Search for the cell housing the specified text and yield its [x, y] center coordinate. 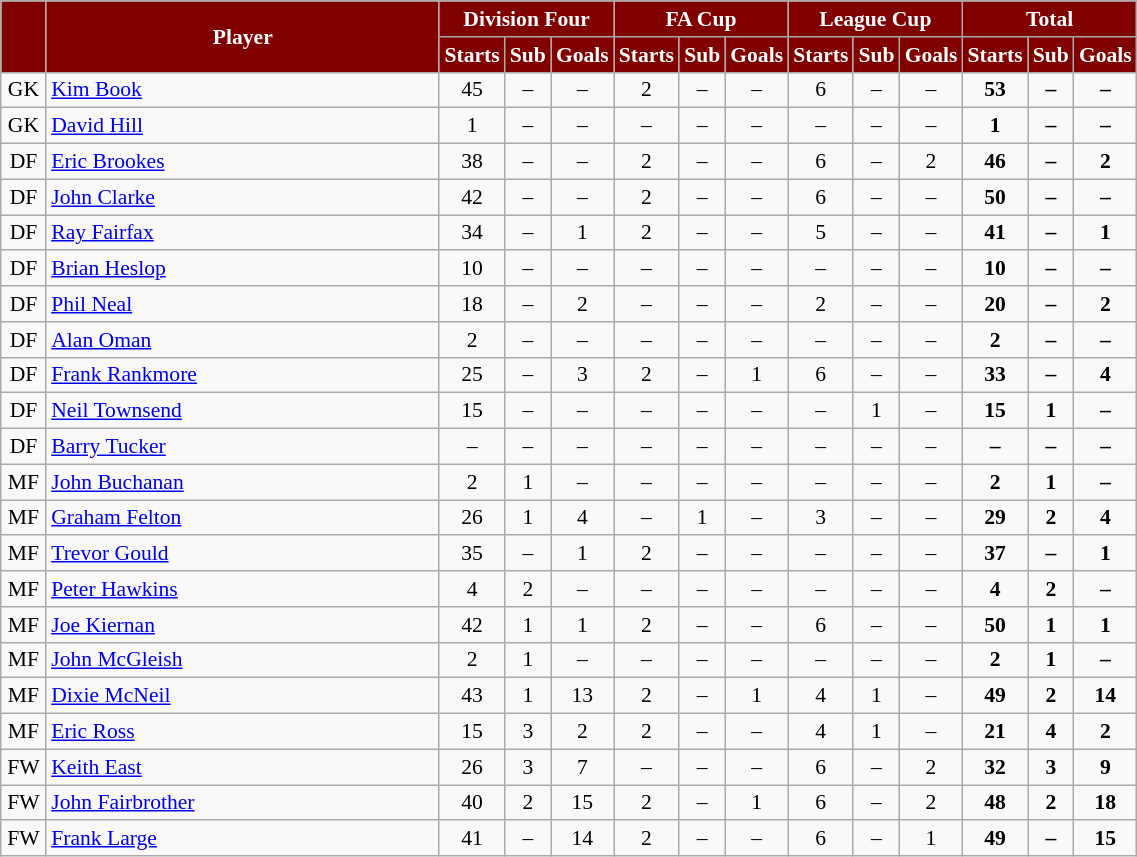
34 [472, 233]
John Fairbrother [242, 803]
37 [994, 554]
Eric Brookes [242, 162]
Keith East [242, 767]
Neil Townsend [242, 411]
5 [820, 233]
Barry Tucker [242, 447]
John Clarke [242, 197]
21 [994, 732]
FA Cup [701, 19]
Dixie McNeil [242, 696]
Graham Felton [242, 518]
Frank Rankmore [242, 375]
Kim Book [242, 90]
20 [994, 304]
David Hill [242, 126]
Frank Large [242, 839]
29 [994, 518]
13 [582, 696]
25 [472, 375]
Phil Neal [242, 304]
Alan Oman [242, 340]
League Cup [875, 19]
Eric Ross [242, 732]
9 [1106, 767]
John Buchanan [242, 482]
Division Four [526, 19]
35 [472, 554]
Brian Heslop [242, 269]
33 [994, 375]
48 [994, 803]
32 [994, 767]
Trevor Gould [242, 554]
Peter Hawkins [242, 589]
45 [472, 90]
38 [472, 162]
40 [472, 803]
Total [1049, 19]
53 [994, 90]
Joe Kiernan [242, 625]
John McGleish [242, 660]
46 [994, 162]
Player [242, 36]
7 [582, 767]
43 [472, 696]
Ray Fairfax [242, 233]
